Pinpoint the cell where the given text exists, returning its [x, y] midpoint coordinate. 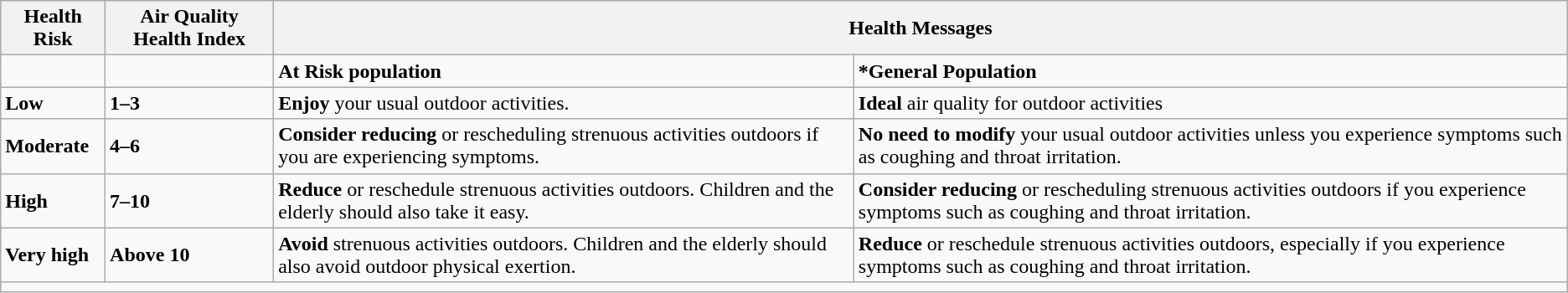
Avoid strenuous activities outdoors. Children and the elderly should also avoid outdoor physical exertion. [565, 254]
Reduce or reschedule strenuous activities outdoors, especially if you experience symptoms such as coughing and throat irritation. [1210, 254]
Health Messages [921, 28]
Enjoy your usual outdoor activities. [565, 103]
Health Risk [54, 28]
4–6 [189, 146]
No need to modify your usual outdoor activities unless you experience symptoms such as coughing and throat irritation. [1210, 146]
High [54, 201]
Air Quality Health Index [189, 28]
Reduce or reschedule strenuous activities outdoors. Children and the elderly should also take it easy. [565, 201]
1–3 [189, 103]
Moderate [54, 146]
Low [54, 103]
At Risk population [565, 71]
Above 10 [189, 254]
Ideal air quality for outdoor activities [1210, 103]
Consider reducing or rescheduling strenuous activities outdoors if you are experiencing symptoms. [565, 146]
Very high [54, 254]
7–10 [189, 201]
*General Population [1210, 71]
Consider reducing or rescheduling strenuous activities outdoors if you experience symptoms such as coughing and throat irritation. [1210, 201]
